Output the [x, y] coordinate of the center of the cell containing the given text.  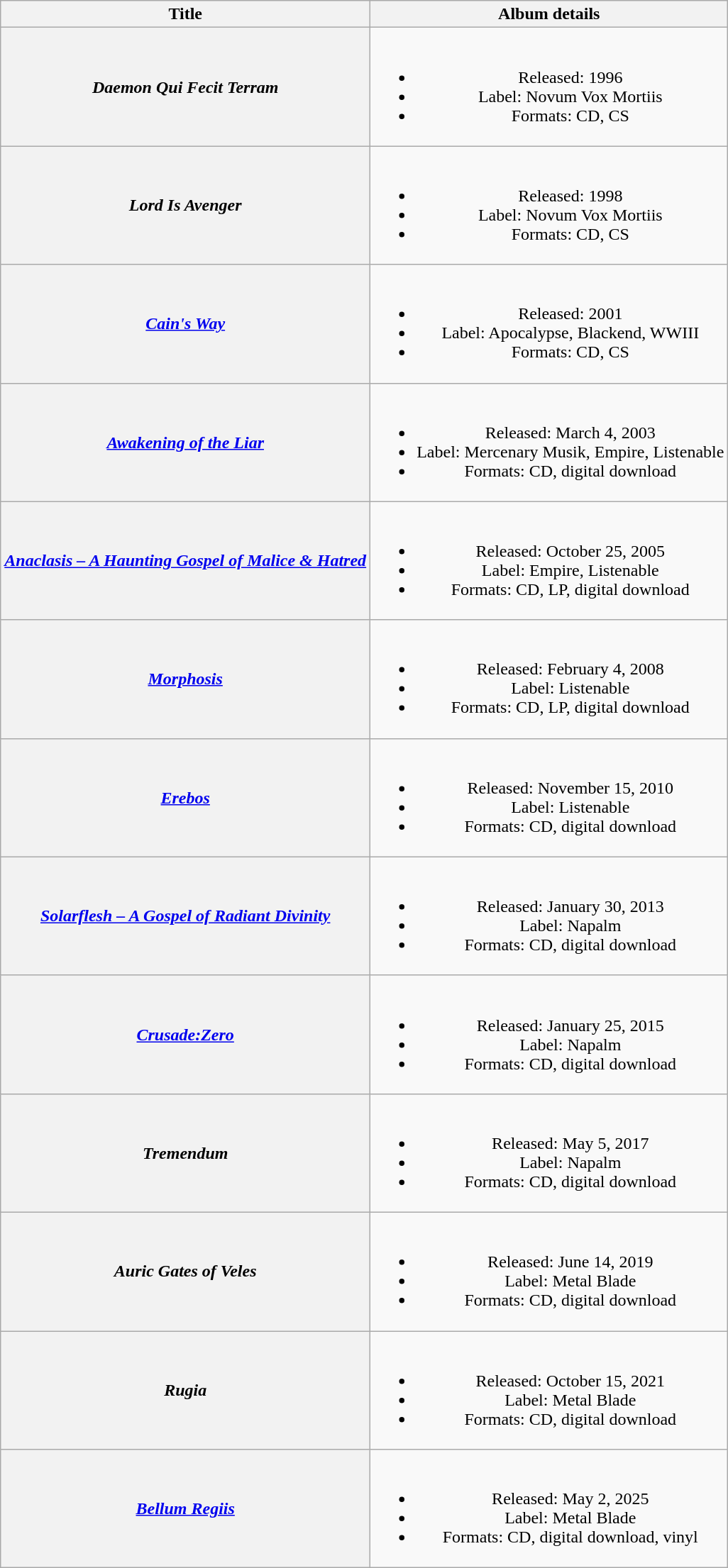
Tremendum [186, 1153]
Released: 1996Label: Novum Vox MortiisFormats: CD, CS [549, 87]
Released: October 15, 2021Label: Metal BladeFormats: CD, digital download [549, 1390]
Released: January 30, 2013Label: NapalmFormats: CD, digital download [549, 916]
Released: January 25, 2015Label: NapalmFormats: CD, digital download [549, 1034]
Released: March 4, 2003Label: Mercenary Musik, Empire, ListenableFormats: CD, digital download [549, 443]
Rugia [186, 1390]
Bellum Regiis [186, 1509]
Cain's Way [186, 323]
Released: October 25, 2005Label: Empire, ListenableFormats: CD, LP, digital download [549, 560]
Released: 2001Label: Apocalypse, Blackend, WWIIIFormats: CD, CS [549, 323]
Released: 1998Label: Novum Vox MortiisFormats: CD, CS [549, 206]
Released: May 2, 2025Label: Metal BladeFormats: CD, digital download, vinyl [549, 1509]
Album details [549, 14]
Awakening of the Liar [186, 443]
Released: June 14, 2019Label: Metal BladeFormats: CD, digital download [549, 1271]
Title [186, 14]
Crusade:Zero [186, 1034]
Released: May 5, 2017Label: NapalmFormats: CD, digital download [549, 1153]
Lord Is Avenger [186, 206]
Anaclasis – A Haunting Gospel of Malice & Hatred [186, 560]
Auric Gates of Veles [186, 1271]
Morphosis [186, 679]
Erebos [186, 797]
Solarflesh – A Gospel of Radiant Divinity [186, 916]
Released: February 4, 2008Label: ListenableFormats: CD, LP, digital download [549, 679]
Released: November 15, 2010Label: ListenableFormats: CD, digital download [549, 797]
Daemon Qui Fecit Terram [186, 87]
